Detect which cell encompasses the target text, then output its [X, Y] center coordinate. 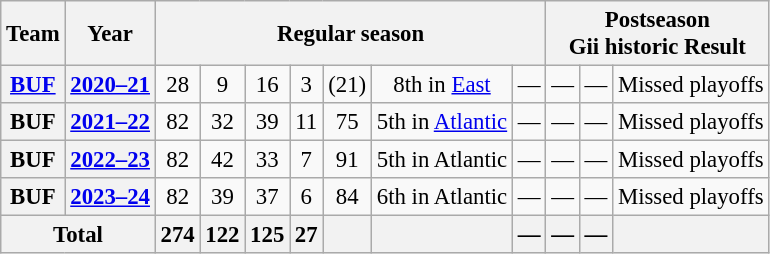
11 [306, 122]
42 [222, 160]
2021–22 [110, 122]
84 [348, 197]
Year [110, 34]
37 [268, 197]
8th in East [442, 85]
274 [178, 235]
Regular season [350, 34]
2023–24 [110, 197]
91 [348, 160]
Total [78, 235]
125 [268, 235]
122 [222, 235]
16 [268, 85]
Team [33, 34]
7 [306, 160]
6 [306, 197]
28 [178, 85]
6th in Atlantic [442, 197]
2020–21 [110, 85]
PostseasonGii historic Result [658, 34]
(21) [348, 85]
75 [348, 122]
3 [306, 85]
2022–23 [110, 160]
32 [222, 122]
33 [268, 160]
9 [222, 85]
27 [306, 235]
